Determine the [x, y] coordinate at the center of the cell enclosing the given text.  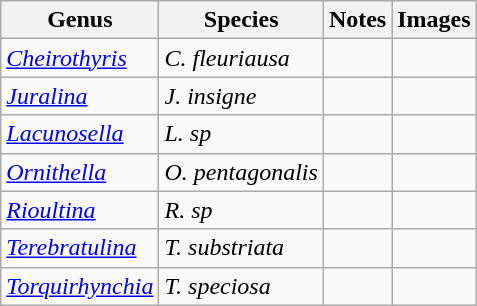
L. sp [241, 134]
T. substriata [241, 248]
Lacunosella [80, 134]
Terebratulina [80, 248]
Cheirothyris [80, 58]
O. pentagonalis [241, 172]
Genus [80, 20]
Ornithella [80, 172]
T. speciosa [241, 286]
Species [241, 20]
Torquirhynchia [80, 286]
C. fleuriausa [241, 58]
Rioultina [80, 210]
Juralina [80, 96]
Images [434, 20]
J. insigne [241, 96]
R. sp [241, 210]
Notes [357, 20]
